Extract the (x, y) coordinate from the center of the cell holding the provided text.  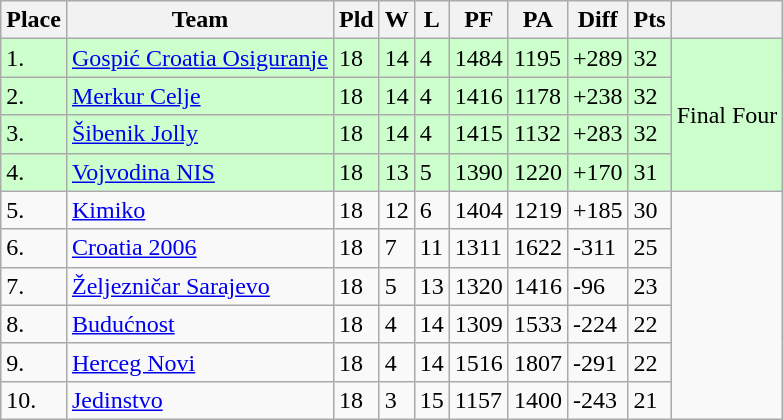
+238 (598, 96)
15 (432, 400)
1400 (538, 400)
3 (396, 400)
1484 (478, 58)
Kimiko (200, 210)
1220 (538, 172)
6 (432, 210)
1415 (478, 134)
-243 (598, 400)
1404 (478, 210)
+283 (598, 134)
+170 (598, 172)
1516 (478, 362)
Jedinstvo (200, 400)
Diff (598, 20)
31 (650, 172)
8. (34, 324)
1195 (538, 58)
Budućnost (200, 324)
Final Four (727, 115)
Merkur Celje (200, 96)
1390 (478, 172)
-224 (598, 324)
7. (34, 286)
9. (34, 362)
Željezničar Sarajevo (200, 286)
L (432, 20)
21 (650, 400)
-311 (598, 248)
Šibenik Jolly (200, 134)
3. (34, 134)
PA (538, 20)
1178 (538, 96)
30 (650, 210)
1157 (478, 400)
11 (432, 248)
Place (34, 20)
-291 (598, 362)
W (396, 20)
1311 (478, 248)
2. (34, 96)
12 (396, 210)
Pld (356, 20)
1622 (538, 248)
1533 (538, 324)
-96 (598, 286)
1309 (478, 324)
7 (396, 248)
1320 (478, 286)
1807 (538, 362)
Pts (650, 20)
4. (34, 172)
5. (34, 210)
+289 (598, 58)
25 (650, 248)
10. (34, 400)
Gospić Croatia Osiguranje (200, 58)
1132 (538, 134)
1. (34, 58)
Vojvodina NIS (200, 172)
PF (478, 20)
6. (34, 248)
Team (200, 20)
Croatia 2006 (200, 248)
+185 (598, 210)
Herceg Novi (200, 362)
23 (650, 286)
1219 (538, 210)
